From the cell containing the given text, extract its center point as [X, Y] coordinate. 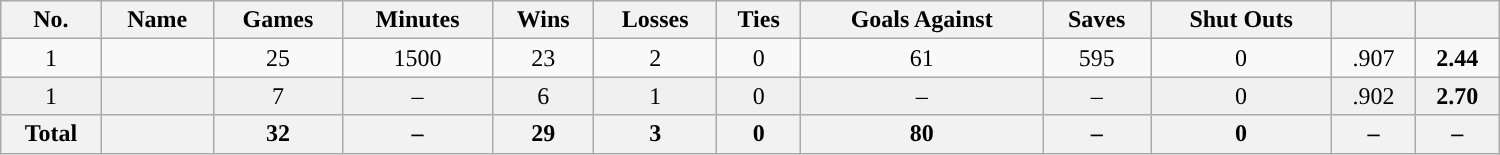
Minutes [417, 20]
Wins [544, 20]
Saves [1097, 20]
Goals Against [922, 20]
Shut Outs [1242, 20]
Name [157, 20]
61 [922, 58]
.902 [1373, 96]
2.44 [1457, 58]
2 [656, 58]
25 [278, 58]
595 [1097, 58]
Losses [656, 20]
Total [51, 134]
23 [544, 58]
6 [544, 96]
7 [278, 96]
80 [922, 134]
1500 [417, 58]
29 [544, 134]
.907 [1373, 58]
No. [51, 20]
2.70 [1457, 96]
Games [278, 20]
Ties [759, 20]
32 [278, 134]
3 [656, 134]
